Determine the (x, y) coordinate at the center of the cell enclosing the given text.  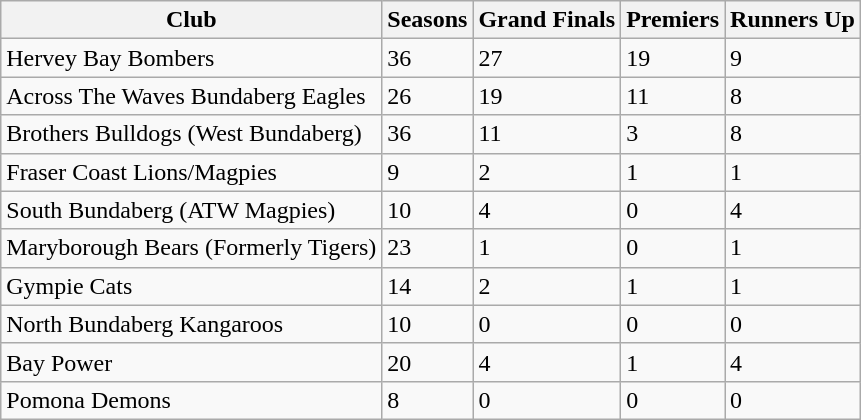
Grand Finals (547, 20)
23 (428, 248)
Pomona Demons (192, 400)
Across The Waves Bundaberg Eagles (192, 96)
Premiers (673, 20)
Seasons (428, 20)
27 (547, 58)
Fraser Coast Lions/Magpies (192, 172)
Brothers Bulldogs (West Bundaberg) (192, 134)
3 (673, 134)
14 (428, 286)
South Bundaberg (ATW Magpies) (192, 210)
Hervey Bay Bombers (192, 58)
20 (428, 362)
26 (428, 96)
North Bundaberg Kangaroos (192, 324)
Maryborough Bears (Formerly Tigers) (192, 248)
Bay Power (192, 362)
Gympie Cats (192, 286)
Runners Up (793, 20)
Club (192, 20)
